Pinpoint the cell where the given text exists, returning its [x, y] midpoint coordinate. 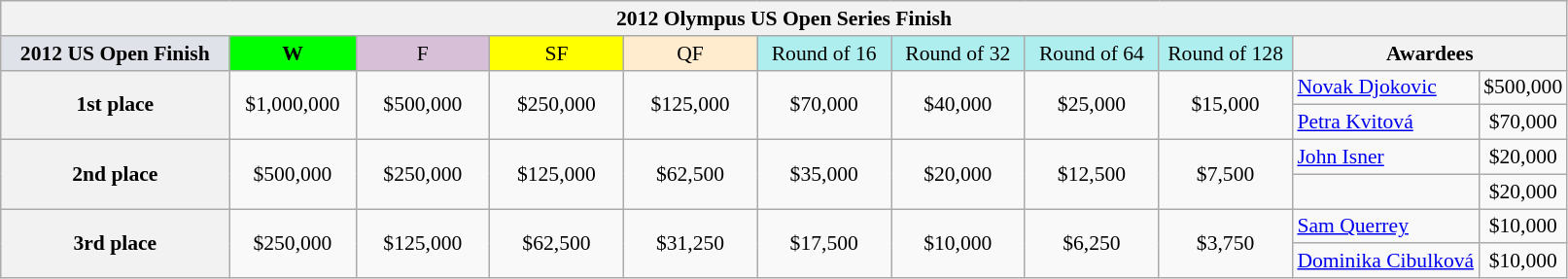
2012 Olympus US Open Series Finish [784, 18]
$7,500 [1226, 175]
$15,000 [1226, 105]
$1,000,000 [293, 105]
Round of 64 [1092, 53]
Round of 128 [1226, 53]
Awardees [1429, 53]
Dominika Cibulková [1385, 262]
Round of 32 [958, 53]
$35,000 [824, 175]
F [423, 53]
$31,250 [690, 243]
2012 US Open Finish [115, 53]
3rd place [115, 243]
Petra Kvitová [1385, 122]
Round of 16 [824, 53]
$3,750 [1226, 243]
SF [557, 53]
$40,000 [958, 105]
$17,500 [824, 243]
Novak Djokovic [1385, 87]
$25,000 [1092, 105]
$12,500 [1092, 175]
W [293, 53]
John Isner [1385, 157]
QF [690, 53]
2nd place [115, 175]
Sam Querrey [1385, 227]
$6,250 [1092, 243]
1st place [115, 105]
